Provide the [X, Y] coordinate of the cell's center where the given text is located.  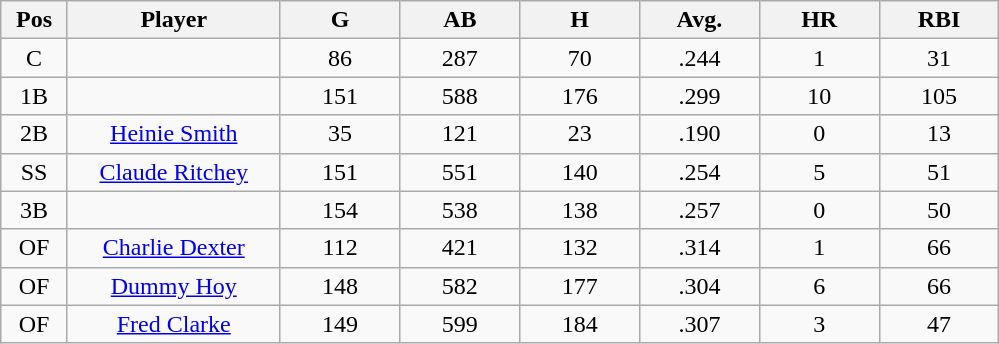
13 [939, 134]
3B [34, 210]
.190 [700, 134]
Dummy Hoy [174, 286]
588 [460, 96]
176 [580, 96]
421 [460, 248]
.254 [700, 172]
G [340, 20]
35 [340, 134]
538 [460, 210]
3 [819, 324]
Avg. [700, 20]
148 [340, 286]
10 [819, 96]
Charlie Dexter [174, 248]
Pos [34, 20]
Player [174, 20]
70 [580, 58]
138 [580, 210]
551 [460, 172]
.299 [700, 96]
140 [580, 172]
86 [340, 58]
.314 [700, 248]
H [580, 20]
51 [939, 172]
Fred Clarke [174, 324]
121 [460, 134]
105 [939, 96]
23 [580, 134]
184 [580, 324]
.257 [700, 210]
177 [580, 286]
C [34, 58]
154 [340, 210]
47 [939, 324]
132 [580, 248]
50 [939, 210]
31 [939, 58]
599 [460, 324]
287 [460, 58]
HR [819, 20]
AB [460, 20]
6 [819, 286]
.244 [700, 58]
Claude Ritchey [174, 172]
.307 [700, 324]
5 [819, 172]
RBI [939, 20]
1B [34, 96]
112 [340, 248]
582 [460, 286]
SS [34, 172]
.304 [700, 286]
2B [34, 134]
149 [340, 324]
Heinie Smith [174, 134]
